Search for the cell housing the specified text and yield its [x, y] center coordinate. 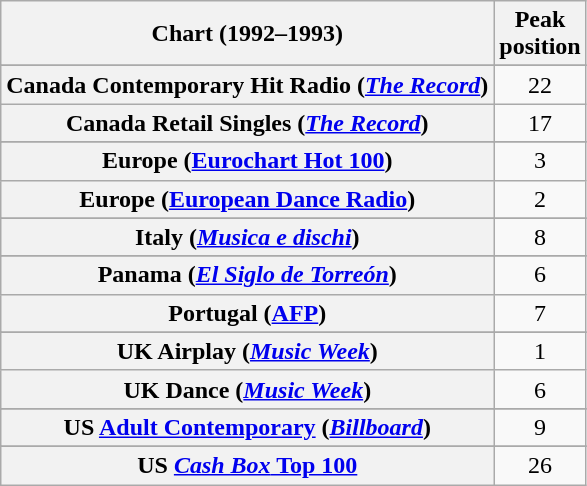
22 [540, 85]
Canada Contemporary Hit Radio (The Record) [248, 85]
7 [540, 313]
US Cash Box Top 100 [248, 465]
26 [540, 465]
17 [540, 123]
US Adult Contemporary (Billboard) [248, 427]
Portugal (AFP) [248, 313]
9 [540, 427]
Panama (El Siglo de Torreón) [248, 275]
Italy (Musica e dischi) [248, 237]
Canada Retail Singles (The Record) [248, 123]
Europe (Eurochart Hot 100) [248, 161]
Chart (1992–1993) [248, 34]
Peakposition [540, 34]
3 [540, 161]
2 [540, 199]
UK Airplay (Music Week) [248, 351]
UK Dance (Music Week) [248, 389]
Europe (European Dance Radio) [248, 199]
8 [540, 237]
1 [540, 351]
